For the text-containing cell, return its midpoint in [X, Y] coordinate format. 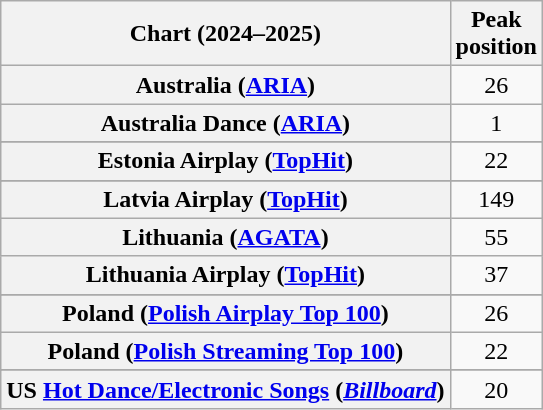
Estonia Airplay (TopHit) [226, 161]
Latvia Airplay (TopHit) [226, 199]
Poland (Polish Airplay Top 100) [226, 313]
Poland (Polish Streaming Top 100) [226, 351]
Lithuania (AGATA) [226, 237]
Australia (ARIA) [226, 85]
US Hot Dance/Electronic Songs (Billboard) [226, 389]
55 [496, 237]
Australia Dance (ARIA) [226, 123]
149 [496, 199]
1 [496, 123]
20 [496, 389]
Lithuania Airplay (TopHit) [226, 275]
37 [496, 275]
Chart (2024–2025) [226, 34]
Peakposition [496, 34]
